For the text-containing cell, return its midpoint in [x, y] coordinate format. 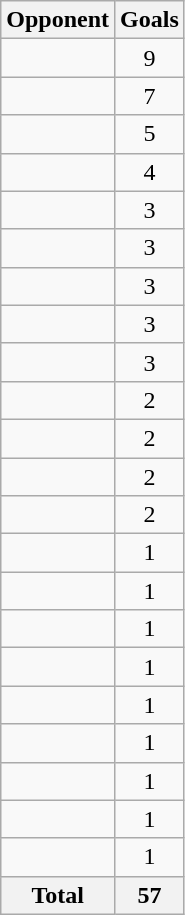
4 [150, 172]
Total [58, 895]
9 [150, 58]
Opponent [58, 20]
7 [150, 96]
57 [150, 895]
5 [150, 134]
Goals [150, 20]
